Pinpoint the cell where the given text exists, returning its [x, y] midpoint coordinate. 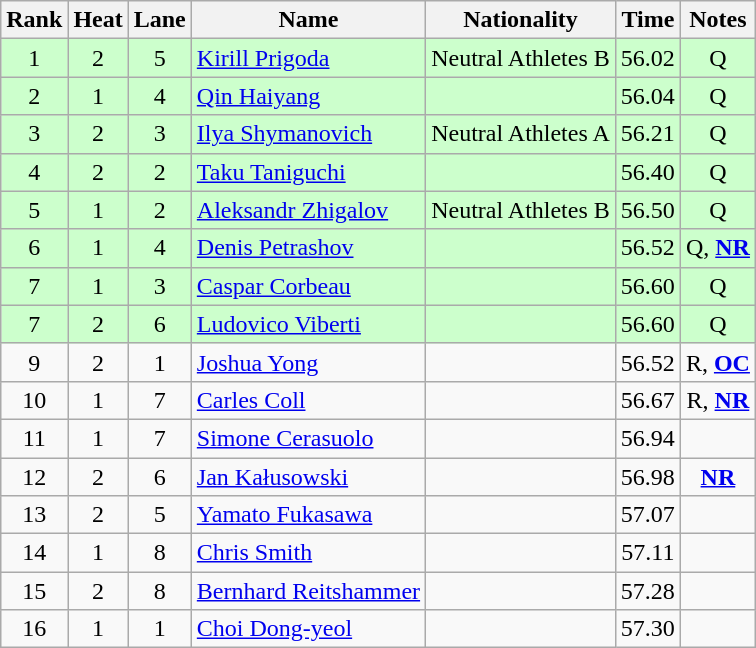
14 [34, 553]
Yamato Fukasawa [308, 515]
Caspar Corbeau [308, 286]
R, NR [718, 400]
Neutral Athletes A [521, 134]
57.11 [648, 553]
Notes [718, 20]
13 [34, 515]
Lane [160, 20]
Bernhard Reitshammer [308, 591]
Simone Cerasuolo [308, 438]
NR [718, 477]
16 [34, 629]
Ludovico Viberti [308, 324]
Name [308, 20]
Time [648, 20]
10 [34, 400]
Heat [98, 20]
Taku Taniguchi [308, 172]
56.02 [648, 58]
57.30 [648, 629]
Ilya Shymanovich [308, 134]
56.98 [648, 477]
11 [34, 438]
Choi Dong-yeol [308, 629]
56.21 [648, 134]
57.28 [648, 591]
56.40 [648, 172]
56.50 [648, 210]
Rank [34, 20]
Denis Petrashov [308, 248]
Chris Smith [308, 553]
57.07 [648, 515]
Kirill Prigoda [308, 58]
9 [34, 362]
56.67 [648, 400]
Qin Haiyang [308, 96]
Nationality [521, 20]
R, OC [718, 362]
15 [34, 591]
Q, NR [718, 248]
Jan Kałusowski [308, 477]
Aleksandr Zhigalov [308, 210]
56.94 [648, 438]
12 [34, 477]
Joshua Yong [308, 362]
56.04 [648, 96]
Carles Coll [308, 400]
